Output the (x, y) coordinate of the center of the cell containing the given text.  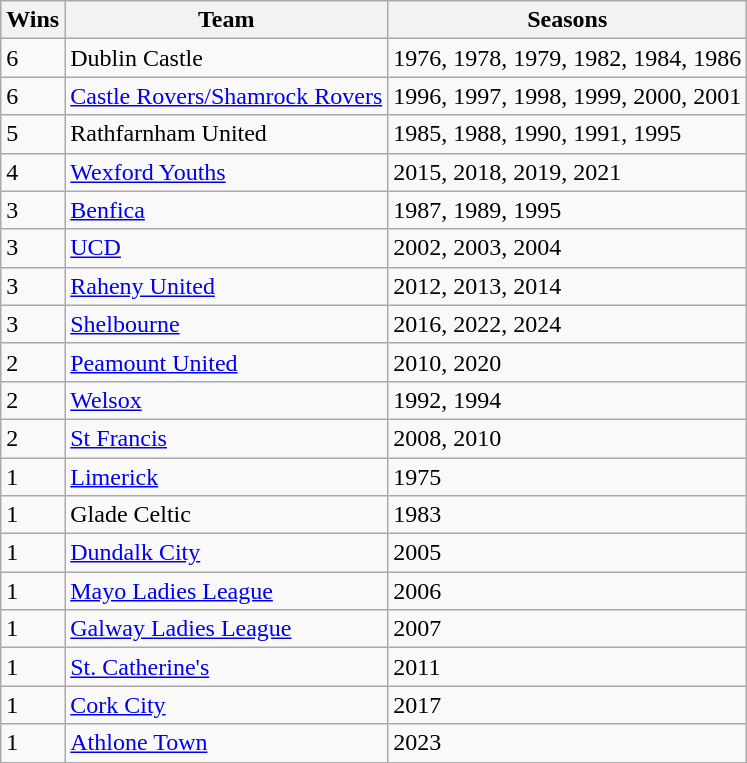
Team (226, 20)
Shelbourne (226, 324)
1992, 1994 (568, 400)
2015, 2018, 2019, 2021 (568, 172)
Benfica (226, 210)
2008, 2010 (568, 438)
2012, 2013, 2014 (568, 286)
Wins (33, 20)
St Francis (226, 438)
Raheny United (226, 286)
4 (33, 172)
Cork City (226, 705)
2010, 2020 (568, 362)
1976, 1978, 1979, 1982, 1984, 1986 (568, 58)
2011 (568, 667)
2006 (568, 591)
Galway Ladies League (226, 629)
1987, 1989, 1995 (568, 210)
2005 (568, 553)
Rathfarnham United (226, 134)
2007 (568, 629)
Glade Celtic (226, 515)
Castle Rovers/Shamrock Rovers (226, 96)
1975 (568, 477)
1985, 1988, 1990, 1991, 1995 (568, 134)
UCD (226, 248)
Limerick (226, 477)
2017 (568, 705)
Peamount United (226, 362)
1983 (568, 515)
Seasons (568, 20)
2023 (568, 743)
Welsox (226, 400)
2002, 2003, 2004 (568, 248)
Athlone Town (226, 743)
Dundalk City (226, 553)
Mayo Ladies League (226, 591)
1996, 1997, 1998, 1999, 2000, 2001 (568, 96)
5 (33, 134)
St. Catherine's (226, 667)
Wexford Youths (226, 172)
Dublin Castle (226, 58)
2016, 2022, 2024 (568, 324)
